Identify which cell holds the provided text, then report its [x, y] central coordinate. 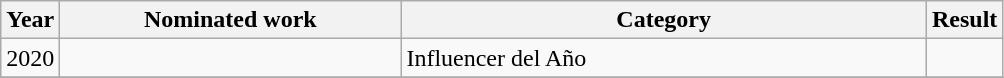
Result [964, 20]
Category [664, 20]
Year [30, 20]
Nominated work [230, 20]
2020 [30, 58]
Influencer del Año [664, 58]
